Pinpoint the cell where the given text exists, returning its (x, y) midpoint coordinate. 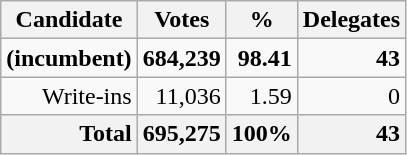
(incumbent) (69, 58)
% (262, 20)
Votes (182, 20)
Delegates (351, 20)
100% (262, 134)
684,239 (182, 58)
695,275 (182, 134)
1.59 (262, 96)
Total (69, 134)
Candidate (69, 20)
11,036 (182, 96)
0 (351, 96)
Write-ins (69, 96)
98.41 (262, 58)
